Search for the cell housing the specified text and yield its (X, Y) center coordinate. 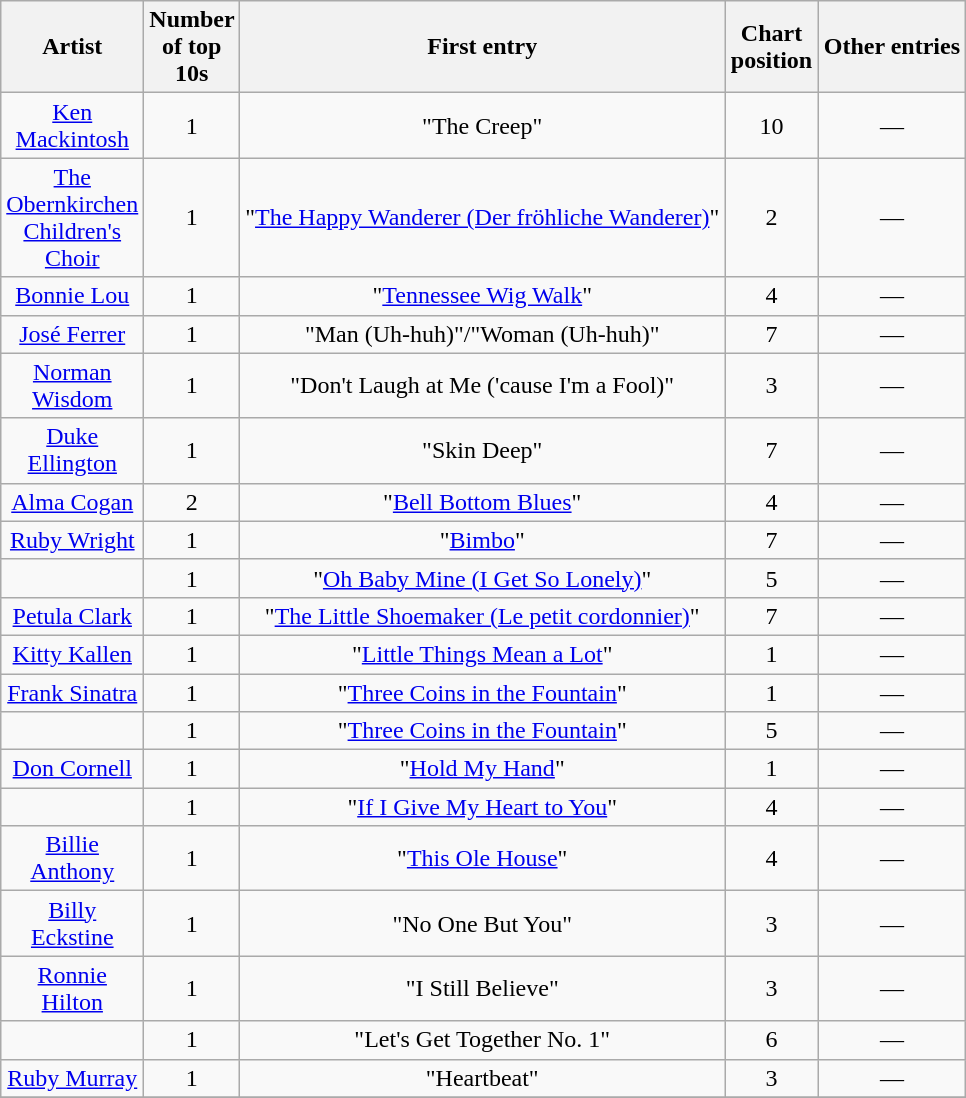
Petula Clark (72, 616)
"Bell Bottom Blues" (482, 502)
"Man (Uh-huh)"/"Woman (Uh-huh)" (482, 334)
Billy Eckstine (72, 924)
Chart position (772, 47)
"This Ole House" (482, 858)
Alma Cogan (72, 502)
Ruby Murray (72, 1078)
Billie Anthony (72, 858)
Frank Sinatra (72, 693)
José Ferrer (72, 334)
Don Cornell (72, 769)
"No One But You" (482, 924)
"Bimbo" (482, 540)
"Don't Laugh at Me ('cause I'm a Fool)" (482, 386)
Bonnie Lou (72, 296)
"The Happy Wanderer (Der fröhliche Wanderer)" (482, 218)
"Skin Deep" (482, 450)
Ronnie Hilton (72, 988)
Norman Wisdom (72, 386)
"Let's Get Together No. 1" (482, 1040)
"The Creep" (482, 126)
"Heartbeat" (482, 1078)
Number of top 10s (192, 47)
"Oh Baby Mine (I Get So Lonely)" (482, 578)
Artist (72, 47)
"Tennessee Wig Walk" (482, 296)
Other entries (892, 47)
"Hold My Hand" (482, 769)
"The Little Shoemaker (Le petit cordonnier)" (482, 616)
Kitty Kallen (72, 654)
"If I Give My Heart to You" (482, 807)
Ruby Wright (72, 540)
The Obernkirchen Children's Choir (72, 218)
"Little Things Mean a Lot" (482, 654)
Duke Ellington (72, 450)
"I Still Believe" (482, 988)
10 (772, 126)
First entry (482, 47)
6 (772, 1040)
Ken Mackintosh (72, 126)
